Detect which cell encompasses the target text, then output its [x, y] center coordinate. 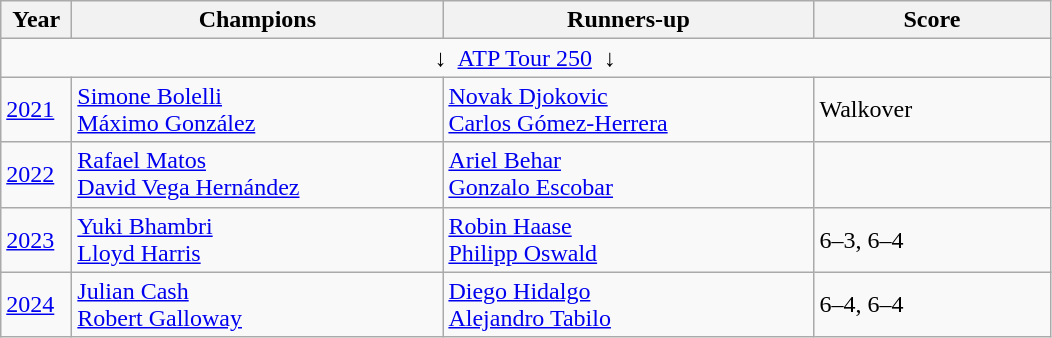
6–3, 6–4 [932, 240]
2024 [36, 304]
Julian Cash Robert Galloway [258, 304]
Year [36, 20]
Yuki Bhambri Lloyd Harris [258, 240]
Simone Bolelli Máximo González [258, 110]
6–4, 6–4 [932, 304]
↓ ATP Tour 250 ↓ [526, 58]
Robin Haase Philipp Oswald [628, 240]
Score [932, 20]
2022 [36, 174]
Champions [258, 20]
Novak Djokovic Carlos Gómez-Herrera [628, 110]
2021 [36, 110]
Rafael Matos David Vega Hernández [258, 174]
Diego Hidalgo Alejandro Tabilo [628, 304]
Ariel Behar Gonzalo Escobar [628, 174]
Walkover [932, 110]
Runners-up [628, 20]
2023 [36, 240]
